Return (x, y) of the center of cell containing provided text 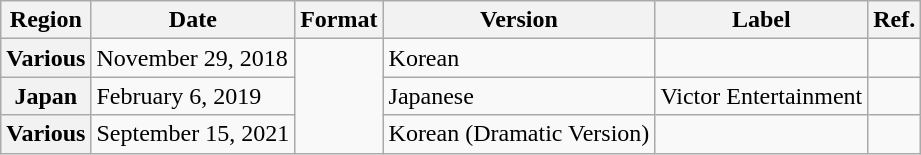
Japanese (519, 96)
Version (519, 20)
Korean (519, 58)
September 15, 2021 (193, 134)
Date (193, 20)
Korean (Dramatic Version) (519, 134)
Label (762, 20)
November 29, 2018 (193, 58)
Victor Entertainment (762, 96)
Ref. (894, 20)
Japan (46, 96)
Region (46, 20)
February 6, 2019 (193, 96)
Format (339, 20)
